Locate the cell with the specified text and output its [X, Y] center coordinate. 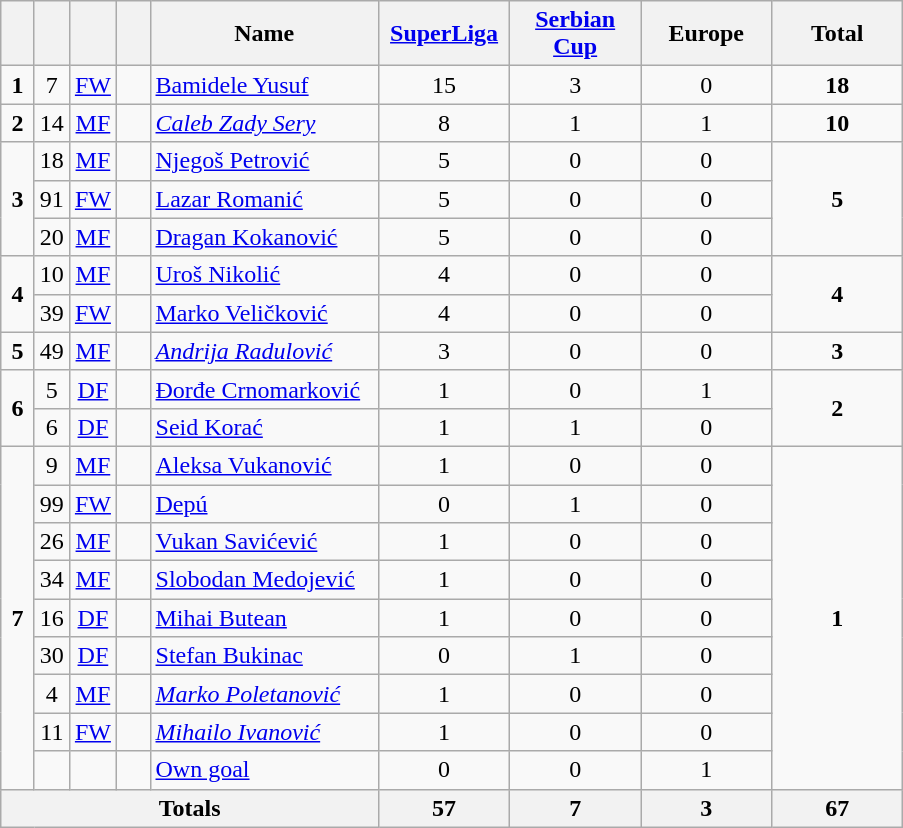
9 [52, 465]
Own goal [264, 770]
34 [52, 580]
Total [838, 34]
Seid Korać [264, 427]
26 [52, 542]
14 [52, 123]
Marko Poletanović [264, 694]
20 [52, 237]
Marko Veličković [264, 313]
15 [444, 85]
Vukan Savićević [264, 542]
Bamidele Yusuf [264, 85]
30 [52, 656]
Dragan Kokanović [264, 237]
Totals [190, 808]
SuperLiga [444, 34]
Lazar Romanić [264, 199]
Andrija Radulović [264, 351]
91 [52, 199]
Serbian Cup [576, 34]
67 [838, 808]
8 [444, 123]
16 [52, 618]
Caleb Zady Sery [264, 123]
Stefan Bukinac [264, 656]
99 [52, 503]
11 [52, 732]
Depú [264, 503]
39 [52, 313]
Mihailo Ivanović [264, 732]
Njegoš Petrović [264, 161]
Mihai Butean [264, 618]
49 [52, 351]
Name [264, 34]
Europe [706, 34]
57 [444, 808]
Uroš Nikolić [264, 275]
Slobodan Medojević [264, 580]
Đorđe Crnomarković [264, 389]
Aleksa Vukanović [264, 465]
